Locate the cell with the specified text and output its (X, Y) center coordinate. 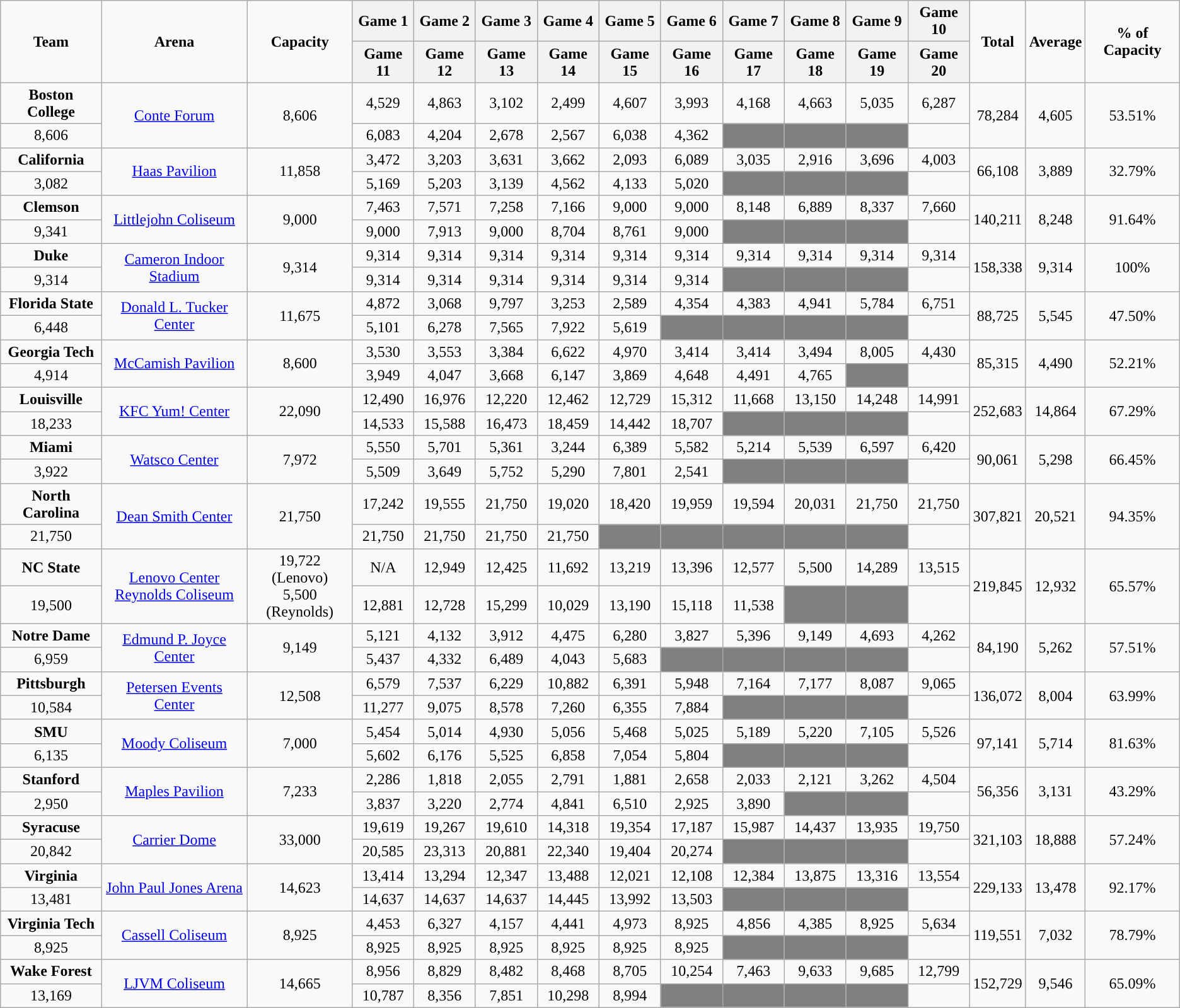
4,132 (444, 635)
9,685 (877, 971)
7,922 (568, 327)
5,025 (691, 731)
2,916 (815, 159)
52.21% (1132, 363)
Lenovo CenterReynolds Coliseum (174, 586)
Game 18 (815, 62)
13,478 (1055, 888)
5,101 (383, 327)
5,545 (1055, 315)
Game 12 (444, 62)
3,068 (444, 303)
6,959 (51, 659)
5,804 (691, 755)
12,462 (568, 400)
9,341 (51, 231)
90,061 (997, 460)
6,597 (877, 448)
53.51% (1132, 115)
5,290 (568, 472)
14,289 (877, 567)
158,338 (997, 267)
4,383 (753, 303)
10,298 (568, 995)
67.29% (1132, 412)
Clemson (51, 207)
8,356 (444, 995)
Game 2 (444, 21)
Carrier Dome (174, 840)
6,355 (630, 707)
20,274 (691, 852)
15,299 (506, 605)
6,579 (383, 683)
4,043 (568, 659)
Game 5 (630, 21)
6,420 (939, 448)
6,278 (444, 327)
6,287 (939, 103)
136,072 (997, 695)
12,490 (383, 400)
4,973 (630, 924)
14,437 (815, 828)
7,565 (506, 327)
4,354 (691, 303)
Syracuse (51, 828)
3,472 (383, 159)
5,262 (1055, 647)
12,577 (753, 567)
12,347 (506, 876)
13,875 (815, 876)
Boston College (51, 103)
3,131 (1055, 791)
2,658 (691, 779)
7,537 (444, 683)
8,761 (630, 231)
7,233 (300, 791)
4,204 (444, 136)
% of Capacity (1132, 42)
14,445 (568, 900)
57.24% (1132, 840)
14,665 (300, 983)
307,821 (997, 516)
5,214 (753, 448)
2,774 (506, 804)
8,705 (630, 971)
11,538 (753, 605)
3,889 (1055, 171)
2,589 (630, 303)
13,150 (815, 400)
2,121 (815, 779)
12,799 (939, 971)
2,055 (506, 779)
1,818 (444, 779)
7,913 (444, 231)
6,038 (630, 136)
4,648 (691, 376)
3,993 (691, 103)
5,582 (691, 448)
Conte Forum (174, 115)
10,584 (51, 707)
Watsco Center (174, 460)
7,054 (630, 755)
12,728 (444, 605)
20,881 (506, 852)
Haas Pavilion (174, 171)
5,056 (568, 731)
6,751 (939, 303)
19,722 (Lenovo)5,500 (Reynolds) (300, 586)
8,956 (383, 971)
5,454 (383, 731)
57.51% (1132, 647)
6,489 (506, 659)
252,683 (997, 412)
19,404 (630, 852)
5,634 (939, 924)
17,242 (383, 504)
2,499 (568, 103)
3,203 (444, 159)
100% (1132, 267)
3,912 (506, 635)
6,083 (383, 136)
12,021 (630, 876)
43.29% (1132, 791)
North Carolina (51, 504)
Game 4 (568, 21)
3,530 (383, 351)
7,260 (568, 707)
92.17% (1132, 888)
Edmund P. Joyce Center (174, 647)
Game 15 (630, 62)
19,610 (506, 828)
2,033 (753, 779)
7,166 (568, 207)
8,337 (877, 207)
Capacity (300, 42)
4,663 (815, 103)
10,882 (568, 683)
6,889 (815, 207)
John Paul Jones Arena (174, 888)
4,914 (51, 376)
5,298 (1055, 460)
Florida State (51, 303)
6,622 (568, 351)
4,941 (815, 303)
2,093 (630, 159)
81.63% (1132, 743)
Game 11 (383, 62)
8,148 (753, 207)
2,567 (568, 136)
Team (51, 42)
18,233 (51, 424)
20,585 (383, 852)
4,529 (383, 103)
Donald L. Tucker Center (174, 315)
NC State (51, 567)
1,881 (630, 779)
4,693 (877, 635)
6,391 (630, 683)
3,649 (444, 472)
5,683 (630, 659)
5,437 (383, 659)
8,578 (506, 707)
219,845 (997, 586)
4,133 (630, 183)
12,949 (444, 567)
Game 7 (753, 21)
7,258 (506, 207)
Pittsburgh (51, 683)
SMU (51, 731)
5,014 (444, 731)
13,488 (568, 876)
78,284 (997, 115)
12,508 (300, 695)
3,949 (383, 376)
17,187 (691, 828)
4,332 (444, 659)
13,515 (939, 567)
Game 6 (691, 21)
15,987 (753, 828)
10,787 (383, 995)
Stanford (51, 779)
Cassell Coliseum (174, 936)
16,473 (506, 424)
5,619 (630, 327)
8,704 (568, 231)
66,108 (997, 171)
4,168 (753, 103)
20,521 (1055, 516)
Virginia (51, 876)
5,509 (383, 472)
7,105 (877, 731)
6,147 (568, 376)
4,453 (383, 924)
13,992 (630, 900)
3,696 (877, 159)
152,729 (997, 983)
5,714 (1055, 743)
6,448 (51, 327)
13,169 (51, 995)
4,262 (939, 635)
4,841 (568, 804)
12,932 (1055, 586)
19,594 (753, 504)
9,546 (1055, 983)
4,863 (444, 103)
15,118 (691, 605)
5,948 (691, 683)
140,211 (997, 219)
7,884 (691, 707)
Game 8 (815, 21)
32.79% (1132, 171)
19,267 (444, 828)
12,729 (630, 400)
18,888 (1055, 840)
119,551 (997, 936)
3,102 (506, 103)
4,047 (444, 376)
5,500 (815, 567)
65.57% (1132, 586)
8,468 (568, 971)
10,029 (568, 605)
8,600 (300, 363)
3,220 (444, 804)
22,340 (568, 852)
5,203 (444, 183)
12,220 (506, 400)
19,020 (568, 504)
19,500 (51, 605)
13,414 (383, 876)
33,000 (300, 840)
Game 3 (506, 21)
2,950 (51, 804)
LJVM Coliseum (174, 983)
Moody Coliseum (174, 743)
California (51, 159)
14,248 (877, 400)
78.79% (1132, 936)
23,313 (444, 852)
2,678 (506, 136)
6,135 (51, 755)
Cameron Indoor Stadium (174, 267)
3,553 (444, 351)
7,972 (300, 460)
13,481 (51, 900)
4,157 (506, 924)
11,858 (300, 171)
4,765 (815, 376)
7,177 (815, 683)
2,286 (383, 779)
2,541 (691, 472)
Wake Forest (51, 971)
Game 13 (506, 62)
19,959 (691, 504)
14,318 (568, 828)
9,075 (444, 707)
5,220 (815, 731)
3,253 (568, 303)
5,539 (815, 448)
7,032 (1055, 936)
9,797 (506, 303)
Game 14 (568, 62)
6,280 (630, 635)
5,526 (939, 731)
63.99% (1132, 695)
4,930 (506, 731)
6,510 (630, 804)
9,065 (939, 683)
5,396 (753, 635)
4,562 (568, 183)
5,121 (383, 635)
2,925 (691, 804)
9,633 (815, 971)
8,829 (444, 971)
7,571 (444, 207)
3,631 (506, 159)
8,005 (877, 351)
5,189 (753, 731)
5,020 (691, 183)
12,108 (691, 876)
McCamish Pavilion (174, 363)
56,356 (997, 791)
6,089 (691, 159)
4,490 (1055, 363)
11,675 (300, 315)
6,858 (568, 755)
5,361 (506, 448)
16,976 (444, 400)
Virginia Tech (51, 924)
14,442 (630, 424)
Georgia Tech (51, 351)
N/A (383, 567)
13,935 (877, 828)
84,190 (997, 647)
20,842 (51, 852)
13,554 (939, 876)
8,994 (630, 995)
4,430 (939, 351)
20,031 (815, 504)
7,851 (506, 995)
Arena (174, 42)
3,035 (753, 159)
Game 10 (939, 21)
3,139 (506, 183)
8,482 (506, 971)
3,244 (568, 448)
Average (1055, 42)
Game 17 (753, 62)
3,890 (753, 804)
12,425 (506, 567)
7,000 (300, 743)
14,864 (1055, 412)
13,294 (444, 876)
97,141 (997, 743)
Petersen Events Center (174, 695)
11,692 (568, 567)
4,607 (630, 103)
Notre Dame (51, 635)
4,491 (753, 376)
6,176 (444, 755)
66.45% (1132, 460)
3,262 (877, 779)
Game 1 (383, 21)
15,312 (691, 400)
4,856 (753, 924)
6,229 (506, 683)
Game 16 (691, 62)
4,970 (630, 351)
Total (997, 42)
Louisville (51, 400)
13,219 (630, 567)
13,396 (691, 567)
Littlejohn Coliseum (174, 219)
4,872 (383, 303)
14,991 (939, 400)
11,277 (383, 707)
5,752 (506, 472)
8,248 (1055, 219)
2,791 (568, 779)
5,701 (444, 448)
11,668 (753, 400)
4,362 (691, 136)
19,750 (939, 828)
3,827 (691, 635)
4,003 (939, 159)
91.64% (1132, 219)
5,169 (383, 183)
18,459 (568, 424)
4,475 (568, 635)
19,619 (383, 828)
3,494 (815, 351)
7,164 (753, 683)
KFC Yum! Center (174, 412)
5,035 (877, 103)
15,588 (444, 424)
18,707 (691, 424)
14,533 (383, 424)
3,869 (630, 376)
3,668 (506, 376)
94.35% (1132, 516)
4,605 (1055, 115)
5,784 (877, 303)
229,133 (997, 888)
22,090 (300, 412)
Game 9 (877, 21)
13,503 (691, 900)
Game 19 (877, 62)
5,602 (383, 755)
85,315 (997, 363)
3,384 (506, 351)
19,354 (630, 828)
8,087 (877, 683)
12,384 (753, 876)
3,837 (383, 804)
4,385 (815, 924)
3,922 (51, 472)
7,660 (939, 207)
88,725 (997, 315)
4,441 (568, 924)
13,316 (877, 876)
47.50% (1132, 315)
8,004 (1055, 695)
65.09% (1132, 983)
7,801 (630, 472)
6,327 (444, 924)
18,420 (630, 504)
10,254 (691, 971)
5,550 (383, 448)
3,662 (568, 159)
6,389 (630, 448)
14,623 (300, 888)
Duke (51, 255)
Miami (51, 448)
321,103 (997, 840)
12,881 (383, 605)
13,190 (630, 605)
Game 20 (939, 62)
Maples Pavilion (174, 791)
5,525 (506, 755)
3,082 (51, 183)
Dean Smith Center (174, 516)
4,504 (939, 779)
5,468 (630, 731)
19,555 (444, 504)
